Determine the (X, Y) coordinate at the center of the cell enclosing the given text.  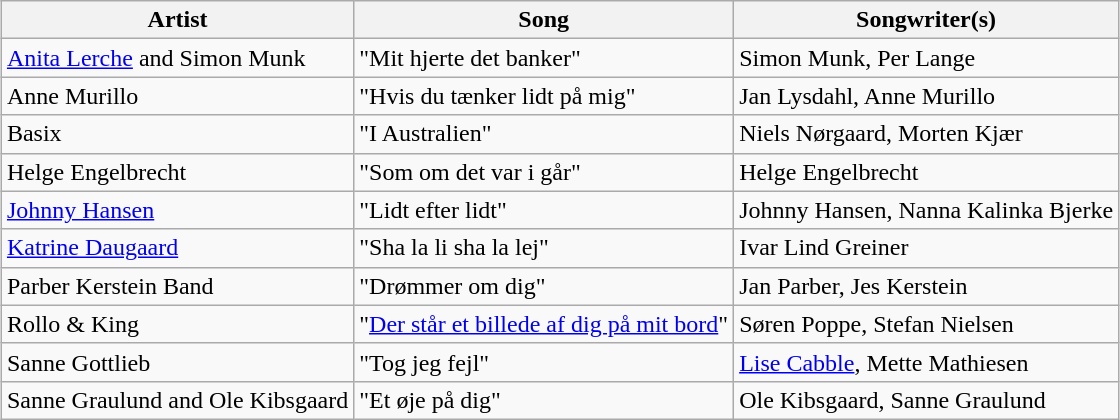
"Tog jeg fejl" (544, 362)
Sanne Graulund and Ole Kibsgaard (177, 400)
Artist (177, 20)
"Lidt efter lidt" (544, 210)
Parber Kerstein Band (177, 286)
Johnny Hansen (177, 210)
"Et øje på dig" (544, 400)
Katrine Daugaard (177, 248)
Jan Lysdahl, Anne Murillo (926, 96)
"Drømmer om dig" (544, 286)
Rollo & King (177, 324)
Anne Murillo (177, 96)
Jan Parber, Jes Kerstein (926, 286)
"Sha la li sha la lej" (544, 248)
Niels Nørgaard, Morten Kjær (926, 134)
Song (544, 20)
"Mit hjerte det banker" (544, 58)
"Hvis du tænker lidt på mig" (544, 96)
Johnny Hansen, Nanna Kalinka Bjerke (926, 210)
Ole Kibsgaard, Sanne Graulund (926, 400)
Basix (177, 134)
Sanne Gottlieb (177, 362)
"Som om det var i går" (544, 172)
Anita Lerche and Simon Munk (177, 58)
Lise Cabble, Mette Mathiesen (926, 362)
"I Australien" (544, 134)
Søren Poppe, Stefan Nielsen (926, 324)
Ivar Lind Greiner (926, 248)
Songwriter(s) (926, 20)
"Der står et billede af dig på mit bord" (544, 324)
Simon Munk, Per Lange (926, 58)
